Scan for the cell matching the given text and deliver its (X, Y) coordinate at center. 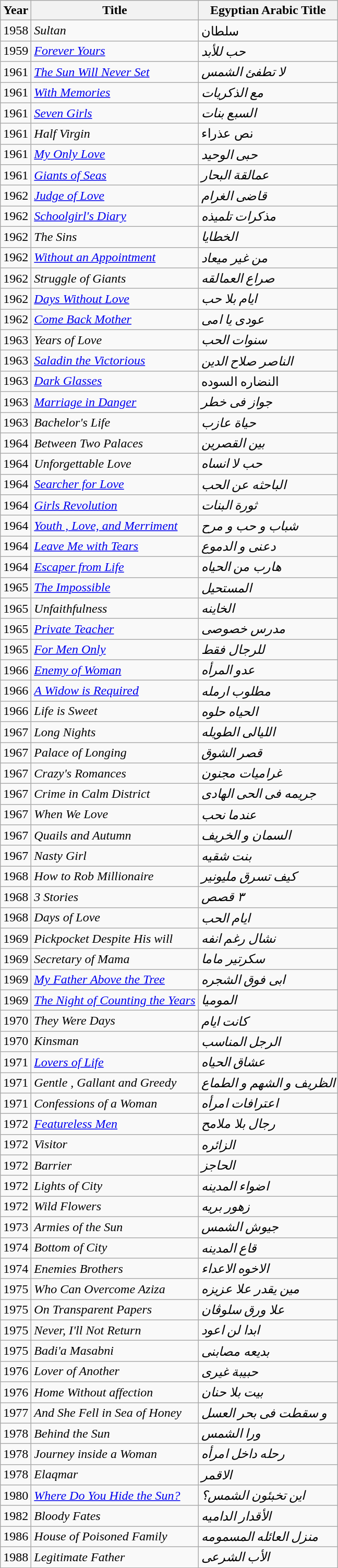
Girls Revolution (115, 505)
Journey inside a Woman (115, 1454)
1986 (16, 1537)
اضواء المدينه (268, 1186)
الموميا (268, 1000)
مدرس خصوصى (268, 629)
Struggle of Giants (115, 278)
Gentle , Gallant and Greedy (115, 1083)
When We Love (115, 815)
Lovers of Life (115, 1062)
نشال رغم انفه (268, 939)
The Night of Counting the Years (115, 1000)
زهور بريه (268, 1207)
Dark Glasses (115, 381)
Armies of the Sun (115, 1227)
Secretary of Mama (115, 959)
Forever Yours (115, 51)
بنت شقيه (268, 856)
Home Without affection (115, 1392)
قاضى الغرام (268, 196)
Who Can Overcome Aziza (115, 1289)
الاقمر (268, 1475)
Judge of Love (115, 196)
Unfaithfulness (115, 609)
Bachelor's Life (115, 422)
The Sins (115, 237)
نص عذراء (268, 134)
And She Fell in Sea of Honey (115, 1413)
The Impossible (115, 588)
الخطايا (268, 237)
للرجال فقط (268, 650)
Escaper from Life (115, 567)
They Were Days (115, 1021)
حب للأبد (268, 51)
Legitimate Father (115, 1557)
Visitor (115, 1145)
ثورة البنات (268, 505)
Half Virgin (115, 134)
سلطان (268, 31)
الحياه حلوه (268, 711)
الليالى الطويله (268, 732)
عودى يا امى (268, 320)
Crime in Calm District (115, 794)
Egyptian Arabic Title (268, 10)
حبى الوحيد (268, 154)
Seven Girls (115, 113)
دعنى و الدموع (268, 546)
Giants of Seas (115, 175)
صراع العمالقه (268, 278)
جواز فى خطر (268, 402)
حب لا انساه (268, 464)
Private Teacher (115, 629)
Bloody Fates (115, 1516)
الزائره (268, 1145)
بيت بلا حنان (268, 1392)
1980 (16, 1496)
الرجل المناسب (268, 1041)
Between Two Palaces (115, 443)
Badi'a Masabni (115, 1351)
السبع بنات (268, 113)
Come Back Mother (115, 320)
A Widow is Required (115, 691)
Lights of City (115, 1186)
3 Stories (115, 897)
مين يقدر علا عزيزه (268, 1289)
رجال بلا ملامح (268, 1124)
Year (16, 10)
Searcher for Love (115, 484)
رحله داخل امرأه (268, 1454)
ايام الحب (268, 918)
Confessions of a Woman (115, 1103)
اعترافات امرأه (268, 1103)
شباب و حب و مرح (268, 526)
Quails and Autumn (115, 835)
كانت ايام (268, 1021)
الأقدار الداميه (268, 1516)
Pickpocket Despite His will (115, 939)
Enemy of Woman (115, 670)
Enemies Brothers (115, 1269)
عشاق الحياه (268, 1062)
اين تخبئون الشمس؟ (268, 1496)
1982 (16, 1516)
من غير ميعاد (268, 258)
Leave Me with Tears (115, 546)
المستحيل (268, 588)
جيوش الشمس (268, 1227)
1988 (16, 1557)
حياة عازب (268, 422)
هارب من الحياه (268, 567)
Wild Flowers (115, 1207)
House of Poisoned Family (115, 1537)
On Transparent Papers (115, 1310)
Barrier (115, 1165)
السمان و الخريف (268, 835)
غراميات مجنون (268, 773)
مذكرات تلميذه (268, 216)
لا تطفئ الشمس (268, 72)
1958 (16, 31)
For Men Only (115, 650)
ايام بلا حب (268, 299)
Unforgettable Love (115, 464)
Crazy's Romances (115, 773)
Youth , Love, and Merriment (115, 526)
Lover of Another (115, 1371)
عدو المرأه (268, 670)
قصر الشوق (268, 753)
Kinsman (115, 1041)
٣ قصص (268, 897)
Elaqmar (115, 1475)
Behind the Sun (115, 1433)
ابى فوق الشجره (268, 980)
ابدا لن اعود (268, 1330)
الناصر صلاح الدين (268, 361)
مطلوب ارمله (268, 691)
منزل العائله المسمومه (268, 1537)
الاخوه الاعداء (268, 1269)
Title (115, 10)
Nasty Girl (115, 856)
الباحثه عن الحب (268, 484)
عمالقة البحار (268, 175)
الظريف و الشهم و الطماع (268, 1083)
النضاره السوده (268, 381)
سكرتير ماما (268, 959)
ورا الشمس (268, 1433)
Life is Sweet (115, 711)
1973 (16, 1227)
My Only Love (115, 154)
Years of Love (115, 340)
بديعه مصابنى (268, 1351)
Featureless Men (115, 1124)
Saladin the Victorious (115, 361)
1959 (16, 51)
Palace of Longing (115, 753)
حبيبة غيرى (268, 1371)
Where Do You Hide the Sun? (115, 1496)
With Memories (115, 93)
سنوات الحب (268, 340)
كيف تسرق مليونير (268, 877)
Days of Love (115, 918)
Bottom of City (115, 1248)
مع الذكريات (268, 93)
قاع المدينه (268, 1248)
الأب الشرعى (268, 1557)
The Sun Will Never Set (115, 72)
Marriage in Danger (115, 402)
الخاينه (268, 609)
و سقطت فى بحر العسل (268, 1413)
My Father Above the Tree (115, 980)
1977 (16, 1413)
Never, I'll Not Return (115, 1330)
علا ورق سلوڤان (268, 1310)
Sultan (115, 31)
Long Nights (115, 732)
Without an Appointment (115, 258)
جريمه فى الحى الهادى (268, 794)
بين القصرين (268, 443)
Days Without Love (115, 299)
عندما نحب (268, 815)
How to Rob Millionaire (115, 877)
الحاجز (268, 1165)
Schoolgirl's Diary (115, 216)
